Detect which cell encompasses the target text, then output its [x, y] center coordinate. 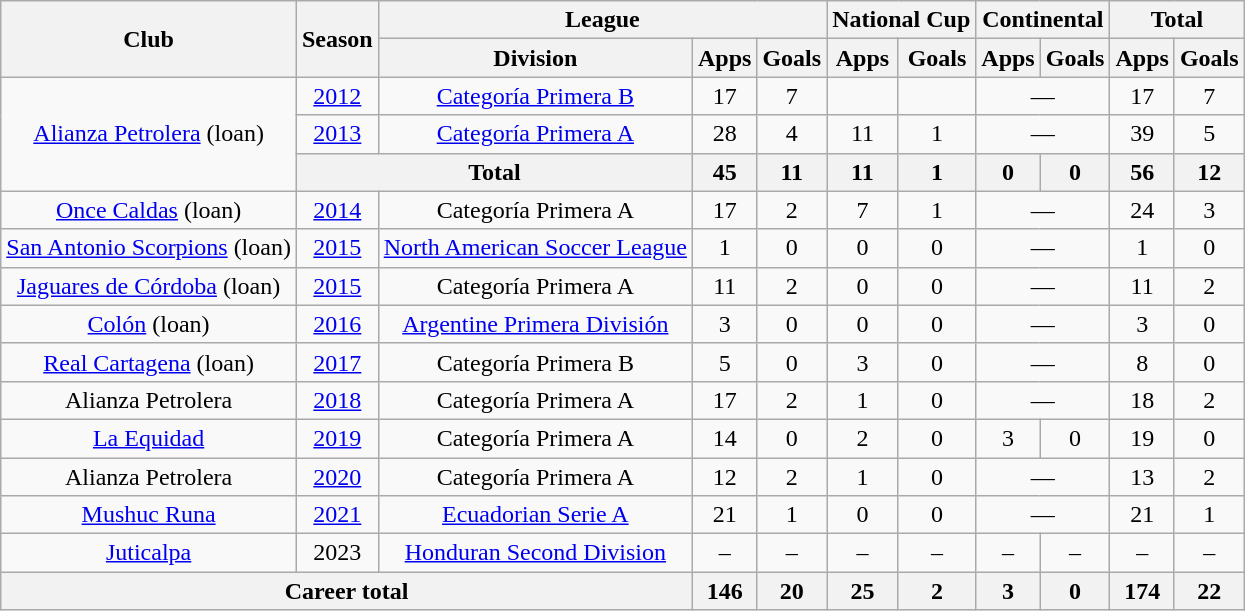
Ecuadorian Serie A [535, 515]
2020 [337, 477]
20 [792, 591]
18 [1142, 400]
2014 [337, 210]
2013 [337, 134]
Colón (loan) [149, 324]
2018 [337, 400]
2017 [337, 362]
Mushuc Runa [149, 515]
19 [1142, 438]
13 [1142, 477]
Continental [1043, 20]
Jaguares de Córdoba (loan) [149, 286]
North American Soccer League [535, 248]
45 [724, 172]
25 [863, 591]
Juticalpa [149, 553]
8 [1142, 362]
24 [1142, 210]
2016 [337, 324]
National Cup [902, 20]
2021 [337, 515]
Honduran Second Division [535, 553]
56 [1142, 172]
Division [535, 58]
22 [1209, 591]
Argentine Primera División [535, 324]
Alianza Petrolera (loan) [149, 134]
Career total [347, 591]
Club [149, 39]
2019 [337, 438]
28 [724, 134]
4 [792, 134]
San Antonio Scorpions (loan) [149, 248]
14 [724, 438]
174 [1142, 591]
League [602, 20]
Real Cartagena (loan) [149, 362]
2012 [337, 96]
146 [724, 591]
2023 [337, 553]
Once Caldas (loan) [149, 210]
Season [337, 39]
La Equidad [149, 438]
39 [1142, 134]
